Search for the cell housing the specified text and yield its (X, Y) center coordinate. 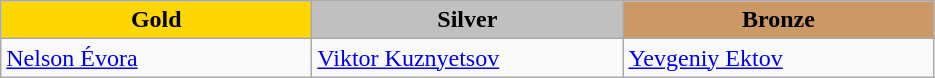
Nelson Évora (156, 58)
Gold (156, 20)
Silver (468, 20)
Bronze (778, 20)
Yevgeniy Ektov (778, 58)
Viktor Kuznyetsov (468, 58)
